From the cell containing the given text, extract its center point as (x, y) coordinate. 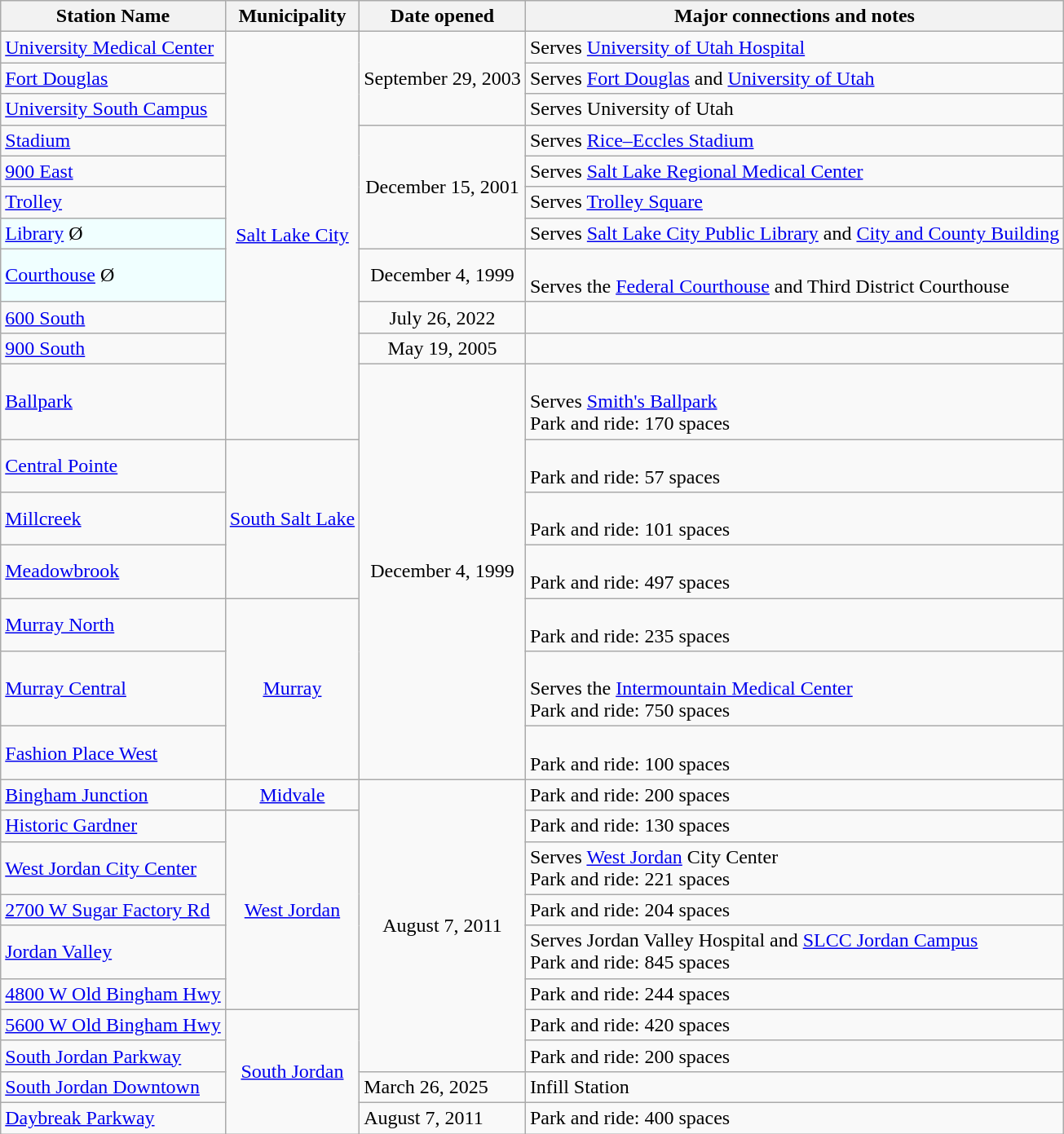
Serves Trolley Square (794, 202)
Park and ride: 100 spaces (794, 753)
Station Name (113, 16)
2700 W Sugar Factory Rd (113, 910)
September 29, 2003 (443, 78)
Fashion Place West (113, 753)
Murray Central (113, 689)
Park and ride: 204 spaces (794, 910)
Serves Salt Lake City Public Library and City and County Building (794, 233)
Millcreek (113, 518)
December 15, 2001 (443, 187)
Serves University of Utah (794, 109)
Park and ride: 130 spaces (794, 826)
Park and ride: 235 spaces (794, 624)
South Salt Lake (292, 518)
Major connections and notes (794, 16)
900 South (113, 348)
Serves the Intermountain Medical CenterPark and ride: 750 spaces (794, 689)
600 South (113, 317)
Serves Fort Douglas and University of Utah (794, 78)
Stadium (113, 140)
Jordan Valley (113, 952)
900 East (113, 171)
Date opened (443, 16)
South Jordan Parkway (113, 1056)
Serves University of Utah Hospital (794, 47)
Municipality (292, 16)
May 19, 2005 (443, 348)
Central Pointe (113, 465)
University Medical Center (113, 47)
Library Ø (113, 233)
March 26, 2025 (443, 1087)
Historic Gardner (113, 826)
July 26, 2022 (443, 317)
Daybreak Parkway (113, 1118)
Ballpark (113, 401)
Murray North (113, 624)
Serves Rice–Eccles Stadium (794, 140)
South Jordan Downtown (113, 1087)
Park and ride: 244 spaces (794, 994)
Serves West Jordan City CenterPark and ride: 221 spaces (794, 867)
4800 W Old Bingham Hwy (113, 994)
Park and ride: 400 spaces (794, 1118)
Trolley (113, 202)
Midvale (292, 795)
Park and ride: 57 spaces (794, 465)
Murray (292, 689)
Courthouse Ø (113, 276)
5600 W Old Bingham Hwy (113, 1025)
West Jordan City Center (113, 867)
Salt Lake City (292, 236)
University South Campus (113, 109)
Serves Salt Lake Regional Medical Center (794, 171)
Meadowbrook (113, 572)
Serves Smith's BallparkPark and ride: 170 spaces (794, 401)
Infill Station (794, 1087)
Serves Jordan Valley Hospital and SLCC Jordan CampusPark and ride: 845 spaces (794, 952)
Bingham Junction (113, 795)
Serves the Federal Courthouse and Third District Courthouse (794, 276)
Park and ride: 420 spaces (794, 1025)
Park and ride: 497 spaces (794, 572)
Park and ride: 101 spaces (794, 518)
West Jordan (292, 910)
South Jordan (292, 1071)
Fort Douglas (113, 78)
